Find where the given text appears and provide that cell's center as (x, y) coordinate. 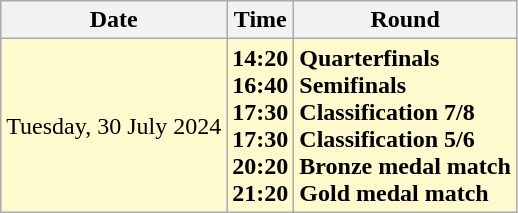
Date (114, 20)
14:2016:4017:3017:3020:2021:20 (260, 126)
Time (260, 20)
Round (406, 20)
QuarterfinalsSemifinalsClassification 7/8Classification 5/6Bronze medal matchGold medal match (406, 126)
Tuesday, 30 July 2024 (114, 126)
